Find where the given text appears and provide that cell's center as [X, Y] coordinate. 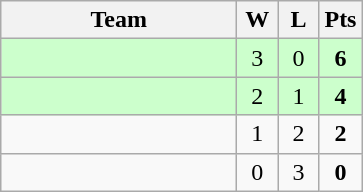
Pts [340, 20]
6 [340, 58]
W [258, 20]
4 [340, 96]
Team [119, 20]
L [298, 20]
